Identify which cell holds the provided text, then report its [X, Y] central coordinate. 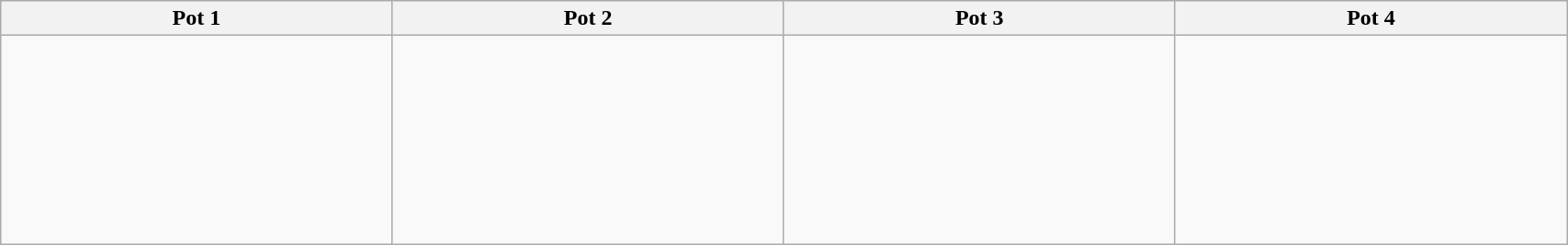
Pot 4 [1371, 18]
Pot 2 [588, 18]
Pot 1 [197, 18]
Pot 3 [979, 18]
